Pinpoint the cell where the given text exists, returning its [X, Y] midpoint coordinate. 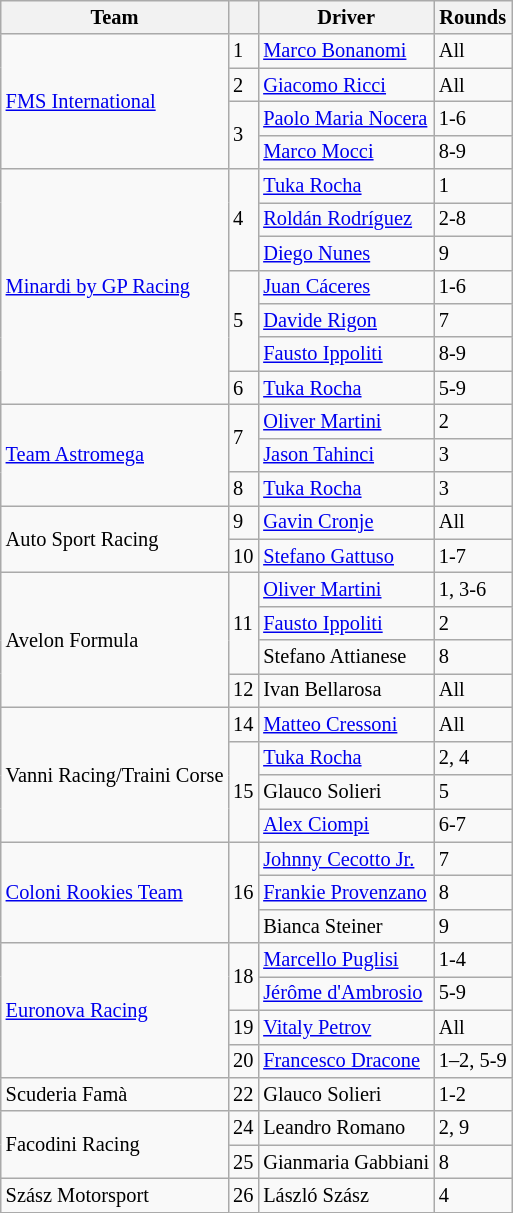
Marco Bonanomi [346, 51]
Matteo Cressoni [346, 724]
Juan Cáceres [346, 287]
2-8 [473, 219]
6 [243, 388]
Vitaly Petrov [346, 1027]
1–2, 5-9 [473, 1061]
FMS International [115, 102]
László Szász [346, 1195]
Team [115, 17]
18 [243, 976]
Gavin Cronje [346, 522]
Facodini Racing [115, 1144]
Euronova Racing [115, 1010]
2, 9 [473, 1128]
26 [243, 1195]
6-7 [473, 825]
14 [243, 724]
1-7 [473, 556]
Davide Rigon [346, 320]
1, 3-6 [473, 589]
Avelon Formula [115, 640]
2, 4 [473, 758]
25 [243, 1162]
Driver [346, 17]
Alex Ciompi [346, 825]
Jason Tahinci [346, 455]
11 [243, 622]
Roldán Rodríguez [346, 219]
15 [243, 792]
Johnny Cecotto Jr. [346, 859]
Rounds [473, 17]
Bianca Steiner [346, 926]
Minardi by GP Racing [115, 287]
Leandro Romano [346, 1128]
Giacomo Ricci [346, 85]
24 [243, 1128]
22 [243, 1094]
Auto Sport Racing [115, 538]
Ivan Bellarosa [346, 690]
10 [243, 556]
Jérôme d'Ambrosio [346, 993]
Diego Nunes [346, 253]
Stefano Gattuso [346, 556]
Frankie Provenzano [346, 892]
19 [243, 1027]
Stefano Attianese [346, 657]
20 [243, 1061]
Team Astromega [115, 454]
Coloni Rookies Team [115, 892]
Marcello Puglisi [346, 960]
12 [243, 690]
Paolo Maria Nocera [346, 118]
1-4 [473, 960]
Gianmaria Gabbiani [346, 1162]
Marco Mocci [346, 152]
Francesco Dracone [346, 1061]
16 [243, 892]
Vanni Racing/Traini Corse [115, 774]
Szász Motorsport [115, 1195]
1-2 [473, 1094]
Scuderia Famà [115, 1094]
